Pinpoint the cell where the given text exists, returning its [x, y] midpoint coordinate. 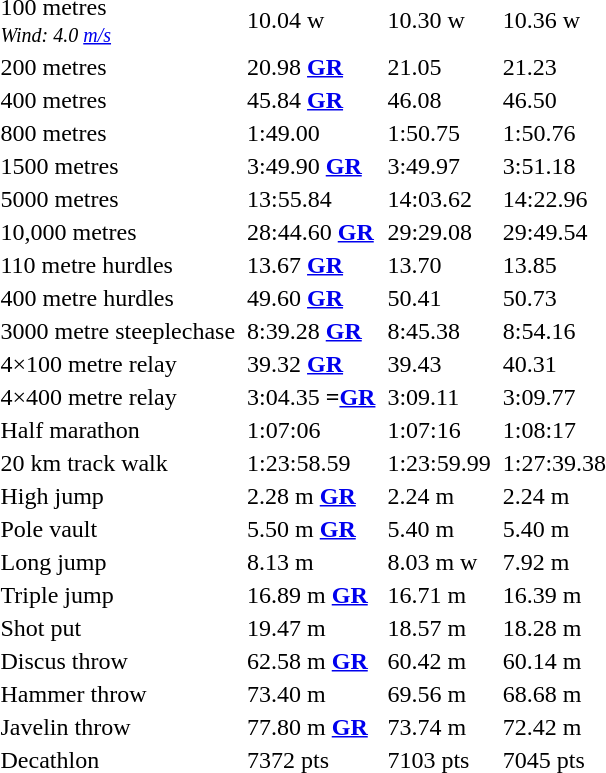
8:39.28 GR [312, 331]
3:49.97 [439, 166]
1:23:58.59 [312, 463]
8:45.38 [439, 331]
50.41 [439, 298]
20.98 GR [312, 67]
19.47 m [312, 628]
39.32 GR [312, 364]
29:29.08 [439, 232]
13:55.84 [312, 199]
3:49.90 GR [312, 166]
21.05 [439, 67]
77.80 m GR [312, 727]
73.74 m [439, 727]
1:07:06 [312, 430]
8.13 m [312, 562]
5.50 m GR [312, 529]
1:49.00 [312, 133]
60.42 m [439, 661]
28:44.60 GR [312, 232]
2.28 m GR [312, 496]
39.43 [439, 364]
1:23:59.99 [439, 463]
1:50.75 [439, 133]
16.89 m GR [312, 595]
5.40 m [439, 529]
2.24 m [439, 496]
1:07:16 [439, 430]
46.08 [439, 100]
69.56 m [439, 694]
3:04.35 =GR [312, 397]
45.84 GR [312, 100]
18.57 m [439, 628]
13.70 [439, 265]
13.67 GR [312, 265]
49.60 GR [312, 298]
62.58 m GR [312, 661]
73.40 m [312, 694]
14:03.62 [439, 199]
8.03 m w [439, 562]
3:09.11 [439, 397]
16.71 m [439, 595]
